Detect which cell encompasses the target text, then output its [X, Y] center coordinate. 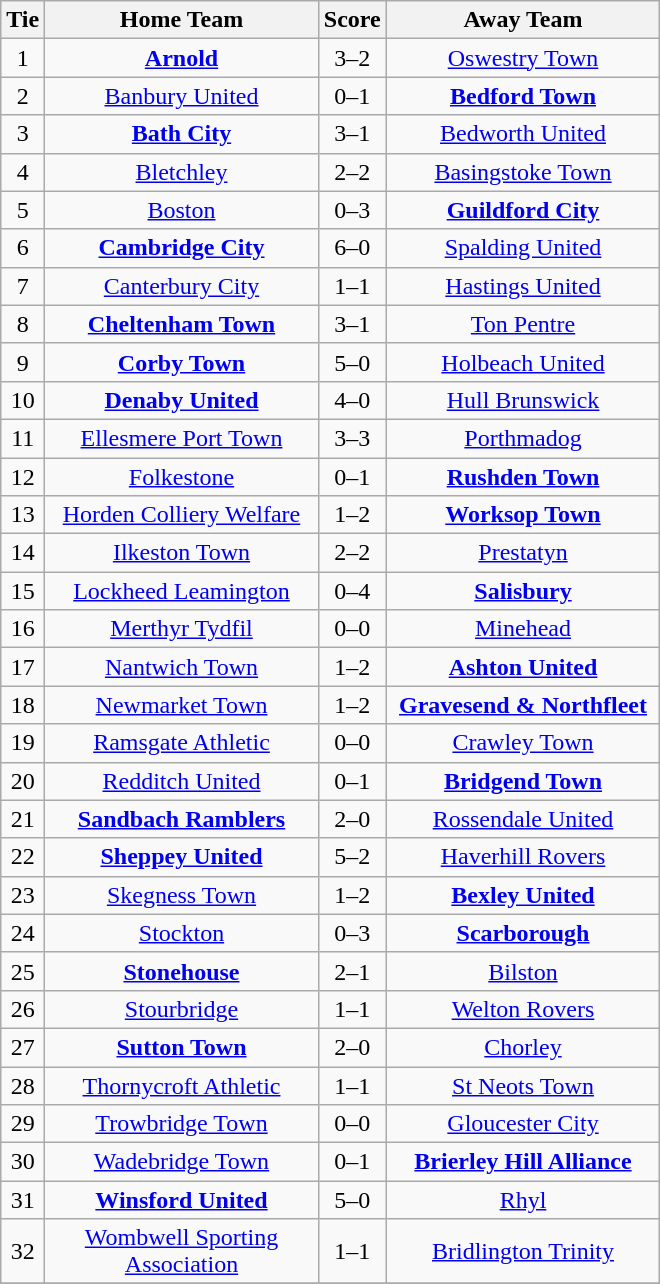
18 [23, 705]
Haverhill Rovers [523, 857]
Redditch United [182, 781]
Gloucester City [523, 1124]
Ellesmere Port Town [182, 438]
Ramsgate Athletic [182, 743]
25 [23, 971]
Crawley Town [523, 743]
Ton Pentre [523, 324]
Folkestone [182, 477]
15 [23, 591]
Hull Brunswick [523, 400]
Wombwell Sporting Association [182, 1252]
2 [23, 96]
St Neots Town [523, 1085]
13 [23, 515]
Welton Rovers [523, 1009]
Score [352, 20]
2–1 [352, 971]
Sutton Town [182, 1047]
Ilkeston Town [182, 553]
23 [23, 895]
3–2 [352, 58]
9 [23, 362]
16 [23, 629]
Rossendale United [523, 819]
Merthyr Tydfil [182, 629]
Corby Town [182, 362]
4 [23, 172]
Guildford City [523, 210]
Newmarket Town [182, 705]
Stockton [182, 933]
Thornycroft Athletic [182, 1085]
Nantwich Town [182, 667]
Winsford United [182, 1200]
Basingstoke Town [523, 172]
1 [23, 58]
31 [23, 1200]
Porthmadog [523, 438]
Stourbridge [182, 1009]
Horden Colliery Welfare [182, 515]
5–2 [352, 857]
Home Team [182, 20]
Holbeach United [523, 362]
3 [23, 134]
Minehead [523, 629]
Sandbach Ramblers [182, 819]
6 [23, 248]
22 [23, 857]
Rushden Town [523, 477]
12 [23, 477]
Bridlington Trinity [523, 1252]
Brierley Hill Alliance [523, 1162]
17 [23, 667]
14 [23, 553]
Denaby United [182, 400]
Sheppey United [182, 857]
Scarborough [523, 933]
6–0 [352, 248]
Skegness Town [182, 895]
Rhyl [523, 1200]
26 [23, 1009]
27 [23, 1047]
Ashton United [523, 667]
Bletchley [182, 172]
Wadebridge Town [182, 1162]
11 [23, 438]
3–3 [352, 438]
29 [23, 1124]
Lockheed Leamington [182, 591]
Banbury United [182, 96]
Salisbury [523, 591]
Bexley United [523, 895]
Boston [182, 210]
30 [23, 1162]
Trowbridge Town [182, 1124]
21 [23, 819]
Canterbury City [182, 286]
Bedford Town [523, 96]
28 [23, 1085]
Spalding United [523, 248]
Bilston [523, 971]
Bath City [182, 134]
32 [23, 1252]
Gravesend & Northfleet [523, 705]
Bedworth United [523, 134]
24 [23, 933]
19 [23, 743]
Cambridge City [182, 248]
8 [23, 324]
5 [23, 210]
Away Team [523, 20]
Bridgend Town [523, 781]
Oswestry Town [523, 58]
Prestatyn [523, 553]
Arnold [182, 58]
Chorley [523, 1047]
7 [23, 286]
Cheltenham Town [182, 324]
10 [23, 400]
Stonehouse [182, 971]
0–4 [352, 591]
Tie [23, 20]
4–0 [352, 400]
Hastings United [523, 286]
20 [23, 781]
Worksop Town [523, 515]
